Return the (X, Y) coordinate for the center point of the cell that contains the specified text.  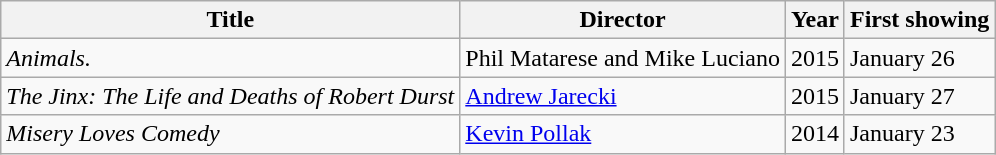
Year (814, 20)
Misery Loves Comedy (230, 134)
Kevin Pollak (623, 134)
January 23 (919, 134)
Director (623, 20)
Phil Matarese and Mike Luciano (623, 58)
January 26 (919, 58)
Animals. (230, 58)
2014 (814, 134)
Andrew Jarecki (623, 96)
First showing (919, 20)
The Jinx: The Life and Deaths of Robert Durst (230, 96)
Title (230, 20)
January 27 (919, 96)
